For the text-containing cell, return its midpoint in (x, y) coordinate format. 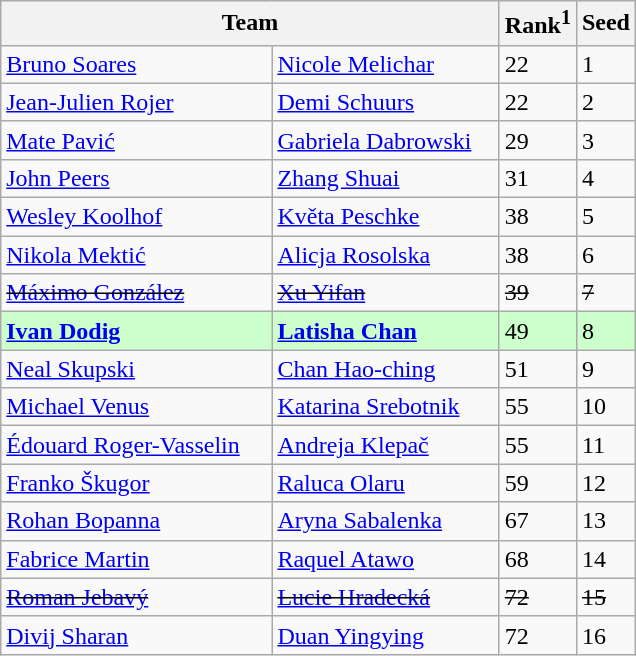
Rohan Bopanna (136, 521)
3 (606, 140)
Duan Yingying (386, 635)
8 (606, 331)
Divij Sharan (136, 635)
14 (606, 559)
51 (538, 369)
5 (606, 217)
67 (538, 521)
29 (538, 140)
Katarina Srebotnik (386, 407)
Jean-Julien Rojer (136, 102)
Květa Peschke (386, 217)
9 (606, 369)
Chan Hao-ching (386, 369)
16 (606, 635)
68 (538, 559)
Demi Schuurs (386, 102)
Nikola Mektić (136, 255)
Seed (606, 24)
4 (606, 178)
12 (606, 483)
Nicole Melichar (386, 64)
Aryna Sabalenka (386, 521)
Raquel Atawo (386, 559)
Bruno Soares (136, 64)
Team (250, 24)
10 (606, 407)
1 (606, 64)
Neal Skupski (136, 369)
11 (606, 445)
Édouard Roger-Vasselin (136, 445)
15 (606, 597)
John Peers (136, 178)
Rank1 (538, 24)
7 (606, 293)
39 (538, 293)
13 (606, 521)
6 (606, 255)
Mate Pavić (136, 140)
Andreja Klepač (386, 445)
59 (538, 483)
Gabriela Dabrowski (386, 140)
Michael Venus (136, 407)
Ivan Dodig (136, 331)
2 (606, 102)
31 (538, 178)
Alicja Rosolska (386, 255)
Roman Jebavý (136, 597)
Máximo González (136, 293)
Fabrice Martin (136, 559)
Wesley Koolhof (136, 217)
Xu Yifan (386, 293)
Franko Škugor (136, 483)
Zhang Shuai (386, 178)
Raluca Olaru (386, 483)
Lucie Hradecká (386, 597)
Latisha Chan (386, 331)
49 (538, 331)
